Provide the [X, Y] coordinate of the cell's center where the given text is located.  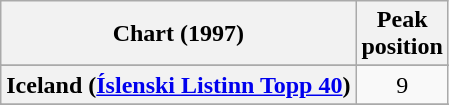
Chart (1997) [178, 34]
Iceland (Íslenski Listinn Topp 40) [178, 85]
9 [402, 85]
Peakposition [402, 34]
